Determine the [X, Y] coordinate at the center of the cell enclosing the given text.  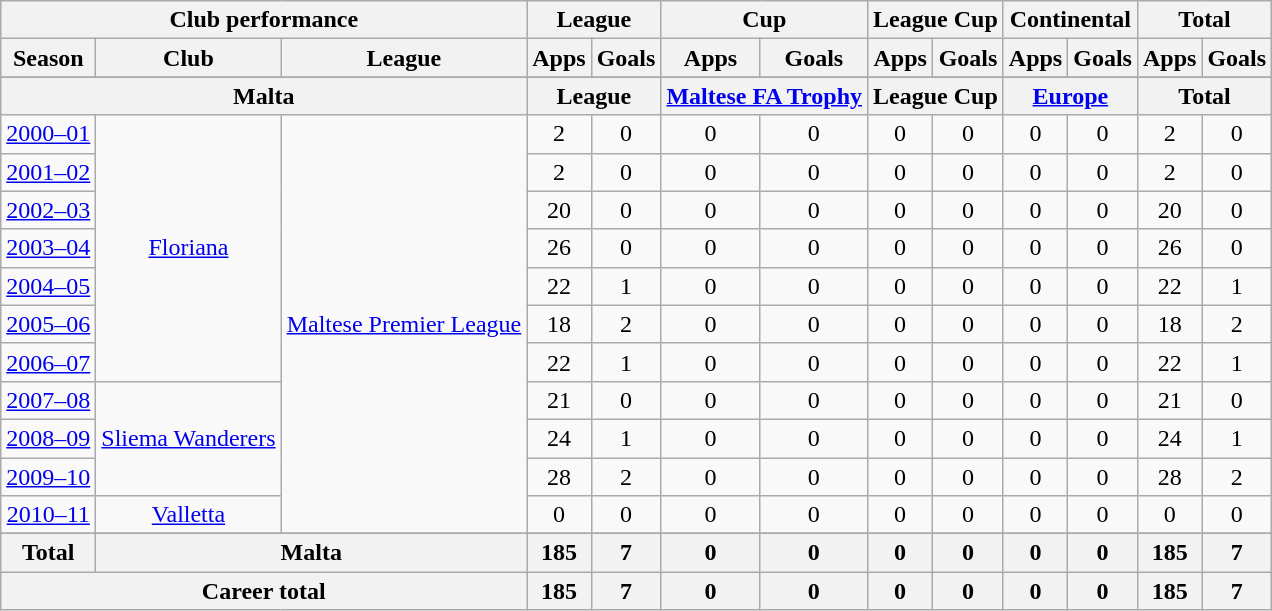
Cup [764, 20]
2008–09 [48, 438]
2001–02 [48, 172]
2010–11 [48, 515]
Sliema Wanderers [188, 438]
2000–01 [48, 134]
Maltese FA Trophy [764, 96]
Maltese Premier League [404, 324]
2007–08 [48, 400]
Club [188, 58]
Continental [1070, 20]
2009–10 [48, 477]
2006–07 [48, 362]
Career total [264, 591]
2004–05 [48, 286]
Season [48, 58]
2003–04 [48, 248]
Europe [1070, 96]
Club performance [264, 20]
2005–06 [48, 324]
2002–03 [48, 210]
Valletta [188, 515]
Floriana [188, 248]
